Scan for the cell matching the given text and deliver its [x, y] coordinate at center. 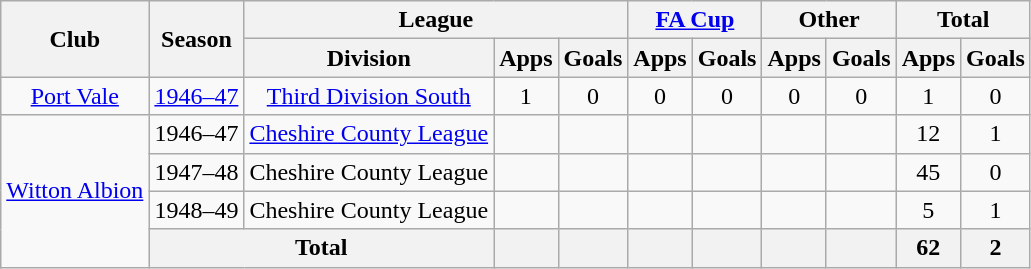
12 [928, 134]
62 [928, 248]
Season [196, 39]
45 [928, 172]
Third Division South [369, 96]
Club [75, 39]
Division [369, 58]
2 [996, 248]
Witton Albion [75, 191]
Other [829, 20]
1948–49 [196, 210]
Port Vale [75, 96]
FA Cup [695, 20]
League [436, 20]
5 [928, 210]
1947–48 [196, 172]
